Locate the cell with the specified text and output its (x, y) center coordinate. 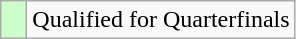
Qualified for Quarterfinals (161, 20)
